Detect which cell encompasses the target text, then output its [x, y] center coordinate. 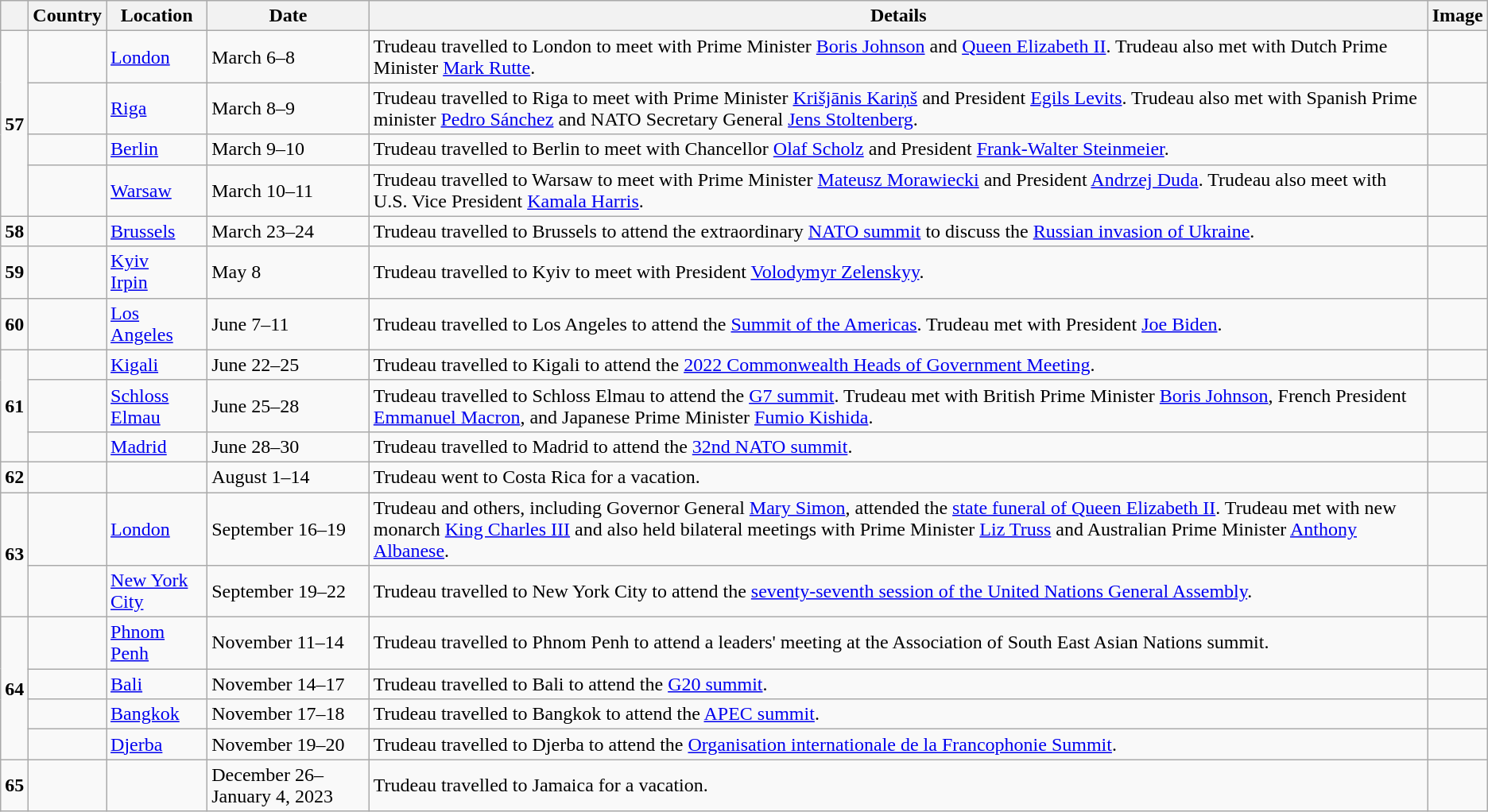
Trudeau travelled to New York City to attend the seventy-seventh session of the United Nations General Assembly. [898, 591]
58 [14, 231]
June 28–30 [289, 447]
March 6–8 [289, 57]
Djerba [157, 744]
57 [14, 124]
64 [14, 688]
November 19–20 [289, 744]
September 16–19 [289, 529]
Trudeau travelled to Bali to attend the G20 summit. [898, 684]
60 [14, 324]
Berlin [157, 149]
Trudeau travelled to Los Angeles to attend the Summit of the Americas. Trudeau met with President Joe Biden. [898, 324]
Trudeau went to Costa Rica for a vacation. [898, 477]
Bali [157, 684]
June 7–11 [289, 324]
Country [68, 16]
Trudeau travelled to Djerba to attend the Organisation internationale de la Francophonie Summit. [898, 744]
Warsaw [157, 191]
59 [14, 272]
Schloss Elmau [157, 405]
Trudeau travelled to Bangkok to attend the APEC summit. [898, 714]
June 25–28 [289, 405]
Details [898, 16]
Los Angeles [157, 324]
Trudeau travelled to London to meet with Prime Minister Boris Johnson and Queen Elizabeth II. Trudeau also met with Dutch Prime Minister Mark Rutte. [898, 57]
November 11–14 [289, 644]
Date [289, 16]
Trudeau travelled to Kyiv to meet with President Volodymyr Zelenskyy. [898, 272]
Image [1458, 16]
63 [14, 555]
March 9–10 [289, 149]
November 17–18 [289, 714]
August 1–14 [289, 477]
Madrid [157, 447]
62 [14, 477]
Riga [157, 108]
Location [157, 16]
Trudeau travelled to Kigali to attend the 2022 Commonwealth Heads of Government Meeting. [898, 365]
61 [14, 405]
Brussels [157, 231]
Trudeau travelled to Phnom Penh to attend a leaders' meeting at the Association of South East Asian Nations summit. [898, 644]
65 [14, 785]
New York City [157, 591]
March 23–24 [289, 231]
December 26–January 4, 2023 [289, 785]
Kigali [157, 365]
May 8 [289, 272]
Trudeau travelled to Berlin to meet with Chancellor Olaf Scholz and President Frank-Walter Steinmeier. [898, 149]
November 14–17 [289, 684]
Trudeau travelled to Jamaica for a vacation. [898, 785]
KyivIrpin [157, 272]
September 19–22 [289, 591]
Bangkok [157, 714]
Trudeau travelled to Brussels to attend the extraordinary NATO summit to discuss the Russian invasion of Ukraine. [898, 231]
Trudeau travelled to Madrid to attend the 32nd NATO summit. [898, 447]
March 8–9 [289, 108]
March 10–11 [289, 191]
Phnom Penh [157, 644]
June 22–25 [289, 365]
